Find where the given text appears and provide that cell's center as (x, y) coordinate. 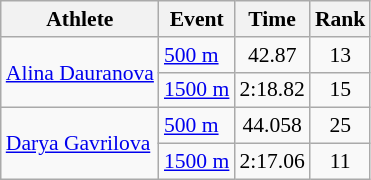
Time (272, 19)
25 (340, 126)
15 (340, 90)
Athlete (80, 19)
Darya Gavrilova (80, 144)
Event (196, 19)
2:17.06 (272, 162)
Rank (340, 19)
2:18.82 (272, 90)
42.87 (272, 55)
Alina Dauranova (80, 72)
13 (340, 55)
11 (340, 162)
44.058 (272, 126)
